Output the (x, y) coordinate of the center of the cell containing the given text.  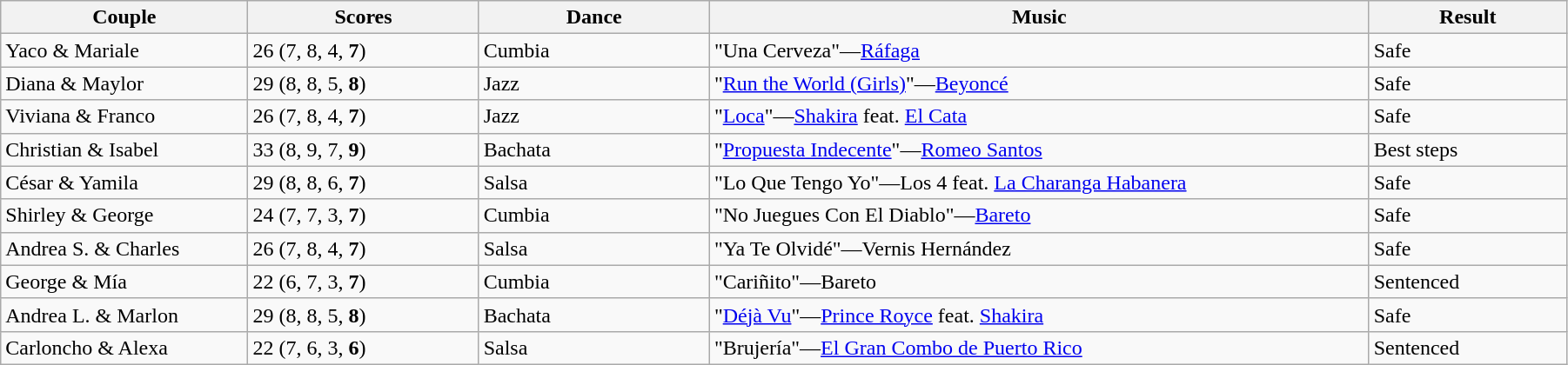
24 (7, 7, 3, 7) (364, 216)
Dance (593, 17)
22 (6, 7, 3, 7) (364, 282)
Shirley & George (124, 216)
"Run the World (Girls)"—Beyoncé (1039, 83)
"Loca"—Shakira feat. El Cata (1039, 116)
"Brujería"—El Gran Combo de Puerto Rico (1039, 348)
"Cariñito"—Bareto (1039, 282)
Couple (124, 17)
Christian & Isabel (124, 149)
"Una Cerveza"—Ráfaga (1039, 50)
"Lo Que Tengo Yo"—Los 4 feat. La Charanga Habanera (1039, 182)
George & Mía (124, 282)
33 (8, 9, 7, 9) (364, 149)
Best steps (1467, 149)
"Propuesta Indecente"—Romeo Santos (1039, 149)
Music (1039, 17)
Diana & Maylor (124, 83)
Carloncho & Alexa (124, 348)
Viviana & Franco (124, 116)
Yaco & Mariale (124, 50)
"Ya Te Olvidé"—Vernis Hernández (1039, 249)
Result (1467, 17)
"Déjà Vu"—Prince Royce feat. Shakira (1039, 315)
"No Juegues Con El Diablo"—Bareto (1039, 216)
Andrea L. & Marlon (124, 315)
29 (8, 8, 6, 7) (364, 182)
César & Yamila (124, 182)
Scores (364, 17)
Andrea S. & Charles (124, 249)
22 (7, 6, 3, 6) (364, 348)
